Search for the cell housing the specified text and yield its [X, Y] center coordinate. 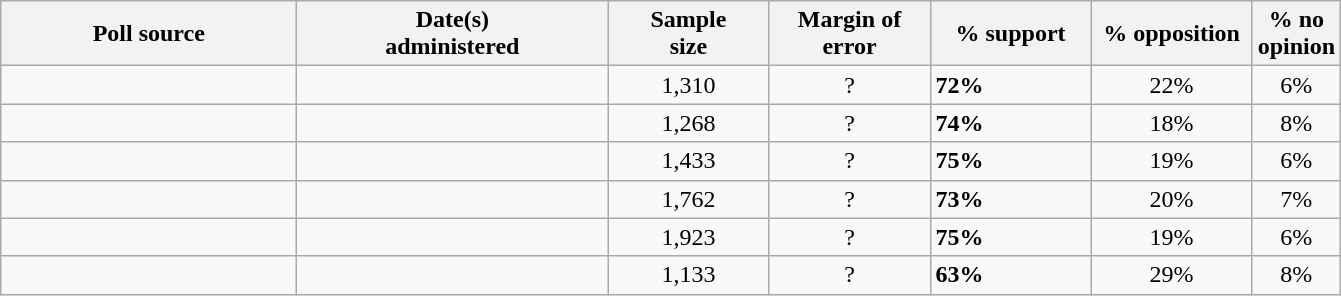
% no opinion [1296, 34]
1,762 [688, 199]
Poll source [149, 34]
Margin oferror [850, 34]
74% [1010, 123]
1,433 [688, 161]
7% [1296, 199]
20% [1172, 199]
1,310 [688, 85]
22% [1172, 85]
1,133 [688, 275]
63% [1010, 275]
% opposition [1172, 34]
1,923 [688, 237]
% support [1010, 34]
72% [1010, 85]
73% [1010, 199]
Samplesize [688, 34]
29% [1172, 275]
18% [1172, 123]
Date(s)administered [452, 34]
1,268 [688, 123]
